Provide the (x, y) coordinate of the cell's center where the given text is located.  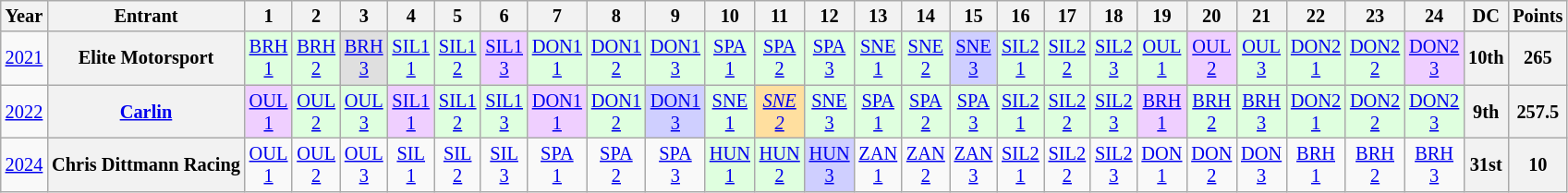
257.5 (1538, 112)
HUN1 (730, 164)
Chris Dittmann Racing (146, 164)
24 (1434, 16)
265 (1538, 58)
2024 (24, 164)
SIL3 (504, 164)
DON2 (1211, 164)
SIL1 (411, 164)
12 (830, 16)
DC (1486, 16)
1 (269, 16)
2 (316, 16)
Elite Motorsport (146, 58)
9th (1486, 112)
23 (1375, 16)
6 (504, 16)
Carlin (146, 112)
Points (1538, 16)
7 (557, 16)
11 (780, 16)
9 (675, 16)
8 (616, 16)
10th (1486, 58)
2021 (24, 58)
DON1 (1162, 164)
2022 (24, 112)
3 (364, 16)
15 (974, 16)
ZAN3 (974, 164)
16 (1020, 16)
ZAN2 (926, 164)
HUN2 (780, 164)
21 (1261, 16)
SIL2 (457, 164)
DON3 (1261, 164)
Entrant (146, 16)
18 (1113, 16)
HUN3 (830, 164)
17 (1067, 16)
22 (1316, 16)
20 (1211, 16)
ZAN1 (878, 164)
14 (926, 16)
Year (24, 16)
19 (1162, 16)
31st (1486, 164)
4 (411, 16)
5 (457, 16)
13 (878, 16)
